Extract the [X, Y] coordinate from the center of the cell holding the provided text.  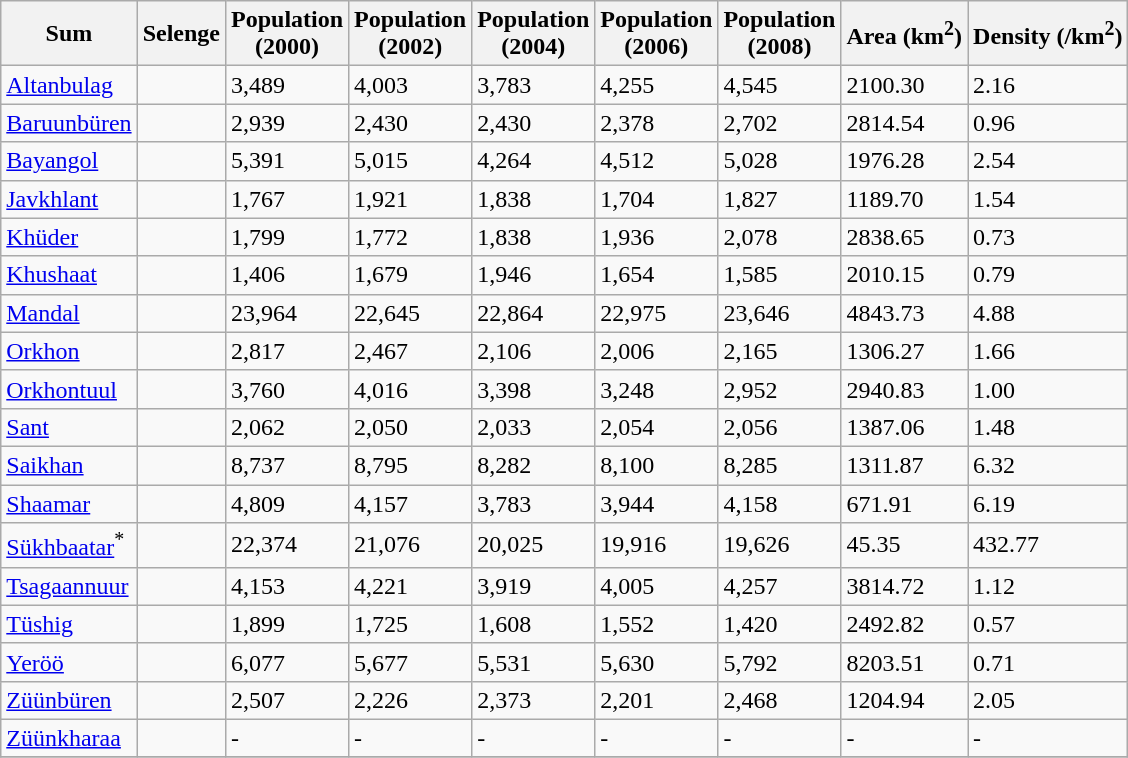
Khüder [69, 237]
1,585 [780, 275]
Area (km2) [904, 34]
Tüshig [69, 624]
2940.83 [904, 389]
21,076 [410, 546]
23,646 [780, 313]
2,054 [656, 427]
1,899 [286, 624]
Bayangol [69, 161]
0.57 [1048, 624]
0.71 [1048, 662]
Shaamar [69, 503]
6.19 [1048, 503]
8,100 [656, 465]
8,282 [534, 465]
23,964 [286, 313]
432.77 [1048, 546]
Saikhan [69, 465]
Population (2004) [534, 34]
2838.65 [904, 237]
2,201 [656, 700]
2100.30 [904, 85]
2814.54 [904, 123]
1387.06 [904, 427]
8,285 [780, 465]
3,919 [534, 586]
20,025 [534, 546]
4,221 [410, 586]
Javkhlant [69, 199]
22,645 [410, 313]
1.12 [1048, 586]
4,153 [286, 586]
3,489 [286, 85]
1,772 [410, 237]
2,939 [286, 123]
2,952 [780, 389]
2.54 [1048, 161]
Sükhbaatar* [69, 546]
1,921 [410, 199]
2,033 [534, 427]
1.66 [1048, 351]
5,028 [780, 161]
0.79 [1048, 275]
1.48 [1048, 427]
2492.82 [904, 624]
1976.28 [904, 161]
2,078 [780, 237]
4,016 [410, 389]
2,056 [780, 427]
Orkhon [69, 351]
2,062 [286, 427]
Selenge [181, 34]
5,630 [656, 662]
Population (2000) [286, 34]
5,677 [410, 662]
1,608 [534, 624]
1,552 [656, 624]
Züünbüren [69, 700]
Population (2002) [410, 34]
2.16 [1048, 85]
Khushaat [69, 275]
2,106 [534, 351]
2,050 [410, 427]
3,248 [656, 389]
2,817 [286, 351]
1,654 [656, 275]
45.35 [904, 546]
1,679 [410, 275]
1,936 [656, 237]
2,507 [286, 700]
4,005 [656, 586]
2,468 [780, 700]
Yeröö [69, 662]
4843.73 [904, 313]
671.91 [904, 503]
5,531 [534, 662]
Baruunbüren [69, 123]
1189.70 [904, 199]
1,946 [534, 275]
4,158 [780, 503]
6,077 [286, 662]
1,827 [780, 199]
4,255 [656, 85]
6.32 [1048, 465]
4,809 [286, 503]
1311.87 [904, 465]
Sum [69, 34]
4,257 [780, 586]
4,545 [780, 85]
5,792 [780, 662]
1,420 [780, 624]
3,760 [286, 389]
2010.15 [904, 275]
1,704 [656, 199]
Population (2006) [656, 34]
2,373 [534, 700]
1,406 [286, 275]
0.96 [1048, 123]
4.88 [1048, 313]
1,767 [286, 199]
3,398 [534, 389]
8203.51 [904, 662]
19,916 [656, 546]
Tsagaannuur [69, 586]
4,512 [656, 161]
2,165 [780, 351]
Population (2008) [780, 34]
Density (/km2) [1048, 34]
22,374 [286, 546]
1204.94 [904, 700]
2,467 [410, 351]
8,795 [410, 465]
Altanbulag [69, 85]
1306.27 [904, 351]
Züünkharaa [69, 738]
4,157 [410, 503]
5,391 [286, 161]
Orkhontuul [69, 389]
4,003 [410, 85]
Mandal [69, 313]
8,737 [286, 465]
0.73 [1048, 237]
2,226 [410, 700]
2,006 [656, 351]
4,264 [534, 161]
5,015 [410, 161]
19,626 [780, 546]
1,725 [410, 624]
1,799 [286, 237]
3814.72 [904, 586]
2,378 [656, 123]
22,864 [534, 313]
3,944 [656, 503]
Sant [69, 427]
2,702 [780, 123]
2.05 [1048, 700]
22,975 [656, 313]
1.00 [1048, 389]
1.54 [1048, 199]
